For the text-containing cell, return its midpoint in [X, Y] coordinate format. 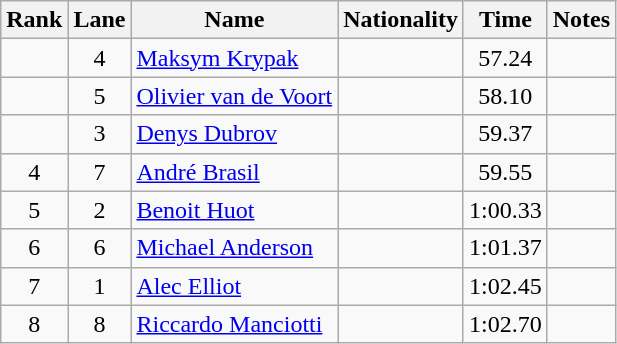
André Brasil [234, 172]
Nationality [401, 20]
59.55 [505, 172]
1:00.33 [505, 210]
Benoit Huot [234, 210]
57.24 [505, 58]
2 [100, 210]
1:02.70 [505, 324]
Time [505, 20]
1 [100, 286]
Alec Elliot [234, 286]
1:02.45 [505, 286]
Michael Anderson [234, 248]
58.10 [505, 96]
Name [234, 20]
Denys Dubrov [234, 134]
Maksym Krypak [234, 58]
Notes [581, 20]
59.37 [505, 134]
3 [100, 134]
Olivier van de Voort [234, 96]
Riccardo Manciotti [234, 324]
Lane [100, 20]
1:01.37 [505, 248]
Rank [34, 20]
